Search for the cell housing the specified text and yield its [X, Y] center coordinate. 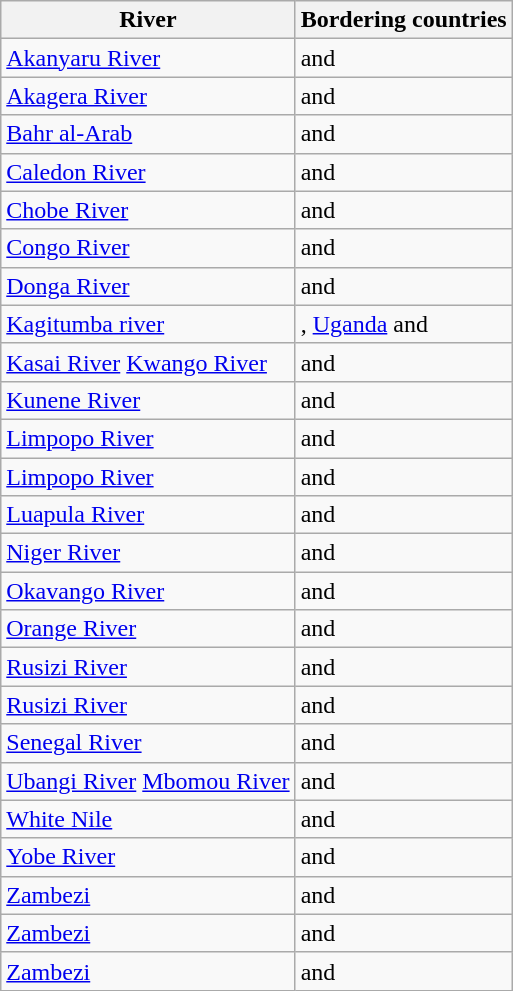
Kunene River [148, 400]
Kasai River Kwango River [148, 362]
Chobe River [148, 210]
Bahr al-Arab [148, 134]
Akanyaru River [148, 58]
Kagitumba river [148, 324]
Orange River [148, 629]
Niger River [148, 553]
Akagera River [148, 96]
Senegal River [148, 743]
, Uganda and [404, 324]
White Nile [148, 819]
Okavango River [148, 591]
River [148, 20]
Donga River [148, 286]
Yobe River [148, 857]
Ubangi River Mbomou River [148, 781]
Congo River [148, 248]
Luapula River [148, 515]
Caledon River [148, 172]
Bordering countries [404, 20]
